Pinpoint the cell where the given text exists, returning its [X, Y] midpoint coordinate. 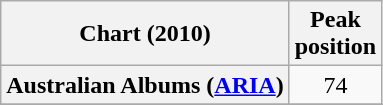
Peakposition [335, 34]
74 [335, 85]
Australian Albums (ARIA) [145, 85]
Chart (2010) [145, 34]
